Pinpoint the cell where the given text exists, returning its (X, Y) midpoint coordinate. 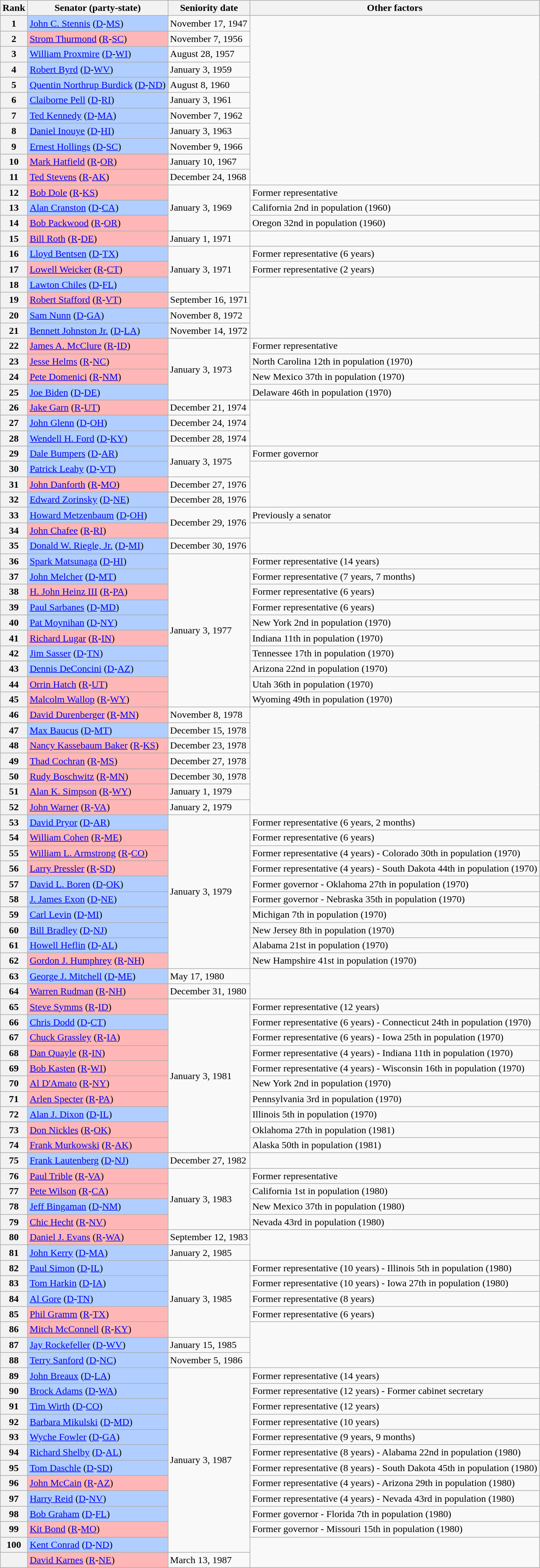
November 8, 1978 (209, 715)
January 2, 1979 (209, 807)
Nancy Kassebaum Baker (R-KS) (98, 746)
Al D'Amato (R-NY) (98, 1084)
Dan Quayle (R-IN) (98, 1053)
20 (14, 315)
87 (14, 1345)
48 (14, 746)
81 (14, 1253)
September 16, 1971 (209, 300)
James A. McClure (R-ID) (98, 346)
Former representative (12 years) - Former cabinet secretary (395, 1391)
John McCain (R-AZ) (98, 1483)
Former representative (8 years) - Alabama 22nd in population (1980) (395, 1453)
December 31, 1980 (209, 992)
Al Gore (D-TN) (98, 1299)
Pat Moynihan (D-NY) (98, 623)
Seniority date (209, 8)
November 8, 1972 (209, 315)
18 (14, 285)
59 (14, 914)
44 (14, 684)
57 (14, 884)
50 (14, 776)
26 (14, 407)
7 (14, 115)
15 (14, 239)
71 (14, 1099)
75 (14, 1160)
84 (14, 1299)
December 28, 1974 (209, 438)
Quentin Northrup Burdick (D-ND) (98, 85)
99 (14, 1529)
Howell Heflin (D-AL) (98, 945)
Former governor - Missouri 15th in population (1980) (395, 1529)
January 3, 1971 (209, 269)
California 1st in population (1980) (395, 1191)
Former governor - Florida 7th in population (1980) (395, 1514)
Lawton Chiles (D-FL) (98, 285)
30 (14, 469)
12 (14, 193)
Phil Gramm (R-TX) (98, 1314)
December 24, 1974 (209, 423)
Ernest Hollings (D-SC) (98, 146)
19 (14, 300)
January 3, 1959 (209, 69)
27 (14, 423)
Bill Roth (R-DE) (98, 239)
Former representative (4 years) - Wisconsin 16th in population (1970) (395, 1068)
January 3, 1975 (209, 461)
Oregon 32nd in population (1960) (395, 223)
Daniel Inouye (D-HI) (98, 131)
Alabama 21st in population (1970) (395, 945)
November 17, 1947 (209, 23)
62 (14, 961)
Jesse Helms (R-NC) (98, 361)
John Chafee (R-RI) (98, 530)
28 (14, 438)
New Jersey 8th in population (1970) (395, 930)
November 14, 1972 (209, 331)
Don Nickles (R-OK) (98, 1130)
Joe Biden (D-DE) (98, 392)
Robert Byrd (D-WV) (98, 69)
December 28, 1976 (209, 500)
December 15, 1978 (209, 730)
Former representative (10 years) (395, 1421)
Dale Bumpers (D-AR) (98, 454)
John Kerry (D-MA) (98, 1253)
January 3, 1979 (209, 891)
67 (14, 1038)
3 (14, 54)
Former representative (4 years) - Colorado 30th in population (1970) (395, 853)
Former representative (4 years) - Nevada 43rd in population (1980) (395, 1499)
Alaska 50th in population (1981) (395, 1145)
91 (14, 1406)
93 (14, 1437)
Bennett Johnston Jr. (D-LA) (98, 331)
Lowell Weicker (R-CT) (98, 269)
Nevada 43rd in population (1980) (395, 1222)
Former representative (8 years) (395, 1299)
2 (14, 39)
47 (14, 730)
77 (14, 1191)
January 1, 1979 (209, 792)
96 (14, 1483)
10 (14, 161)
Ted Kennedy (D-MA) (98, 115)
January 3, 1985 (209, 1299)
Bob Graham (D-FL) (98, 1514)
Former representative (4 years) - South Dakota 44th in population (1970) (395, 868)
William L. Armstrong (R-CO) (98, 853)
Delaware 46th in population (1970) (395, 392)
Strom Thurmond (R-SC) (98, 39)
90 (14, 1391)
60 (14, 930)
Other factors (395, 8)
37 (14, 576)
Sam Nunn (D-GA) (98, 315)
December 21, 1974 (209, 407)
Arlen Specter (R-PA) (98, 1099)
Thad Cochran (R-MS) (98, 761)
August 28, 1957 (209, 54)
14 (14, 223)
Jake Garn (R-UT) (98, 407)
21 (14, 331)
Daniel J. Evans (R-WA) (98, 1237)
Bill Bradley (D-NJ) (98, 930)
Edward Zorinsky (D-NE) (98, 500)
Former representative (6 years, 2 months) (395, 822)
North Carolina 12th in population (1970) (395, 361)
David Pryor (D-AR) (98, 822)
78 (14, 1207)
17 (14, 269)
Tom Harkin (D-IA) (98, 1283)
86 (14, 1329)
68 (14, 1053)
January 2, 1985 (209, 1253)
Illinois 5th in population (1970) (395, 1114)
George J. Mitchell (D-ME) (98, 976)
Patrick Leahy (D-VT) (98, 469)
Paul Sarbanes (D-MD) (98, 607)
Former representative (6 years) - Connecticut 24th in population (1970) (395, 1022)
Bob Packwood (R-OR) (98, 223)
January 3, 1973 (209, 369)
33 (14, 515)
83 (14, 1283)
Oklahoma 27th in population (1981) (395, 1130)
36 (14, 561)
97 (14, 1499)
Indiana 11th in population (1970) (395, 638)
January 15, 1985 (209, 1345)
Howard Metzenbaum (D-OH) (98, 515)
Michigan 7th in population (1970) (395, 914)
72 (14, 1114)
Alan Cranston (D-CA) (98, 208)
Pete Wilson (R-CA) (98, 1191)
73 (14, 1130)
Frank Lautenberg (D-NJ) (98, 1160)
Bob Dole (R-KS) (98, 193)
100 (14, 1545)
H. John Heinz III (R-PA) (98, 592)
January 3, 1969 (209, 208)
22 (14, 346)
35 (14, 546)
William Proxmire (D-WI) (98, 54)
Chuck Grassley (R-IA) (98, 1038)
David L. Boren (D-OK) (98, 884)
Wendell H. Ford (D-KY) (98, 438)
David Durenberger (R-MN) (98, 715)
24 (14, 377)
Claiborne Pell (D-RI) (98, 100)
J. James Exon (D-NE) (98, 899)
Alan K. Simpson (R-WY) (98, 792)
65 (14, 1007)
25 (14, 392)
13 (14, 208)
Tom Daschle (D-SD) (98, 1468)
16 (14, 254)
Pete Domenici (R-NM) (98, 377)
8 (14, 131)
92 (14, 1421)
54 (14, 838)
December 27, 1982 (209, 1160)
Former representative (10 years) - Iowa 27th in population (1980) (395, 1283)
January 3, 1981 (209, 1076)
New Hampshire 41st in population (1970) (395, 961)
58 (14, 899)
Jeff Bingaman (D-NM) (98, 1207)
Donald W. Riegle, Jr. (D-MI) (98, 546)
41 (14, 638)
Rudy Boschwitz (R-MN) (98, 776)
95 (14, 1468)
November 5, 1986 (209, 1360)
Utah 36th in population (1970) (395, 684)
November 9, 1966 (209, 146)
Paul Simon (D-IL) (98, 1268)
Chris Dodd (D-CT) (98, 1022)
63 (14, 976)
Wyche Fowler (D-GA) (98, 1437)
Orrin Hatch (R-UT) (98, 684)
John Glenn (D-OH) (98, 423)
December 30, 1978 (209, 776)
49 (14, 761)
89 (14, 1375)
4 (14, 69)
January 1, 1971 (209, 239)
53 (14, 822)
William Cohen (R-ME) (98, 838)
Robert Stafford (R-VT) (98, 300)
December 23, 1978 (209, 746)
6 (14, 100)
9 (14, 146)
70 (14, 1084)
Carl Levin (D-MI) (98, 914)
March 13, 1987 (209, 1560)
56 (14, 868)
Former representative (8 years) - South Dakota 45th in population (1980) (395, 1468)
Former representative (2 years) (395, 269)
Harry Reid (D-NV) (98, 1499)
82 (14, 1268)
85 (14, 1314)
11 (14, 177)
Former representative (4 years) - Indiana 11th in population (1970) (395, 1053)
Tim Wirth (D-CO) (98, 1406)
43 (14, 669)
Alan J. Dixon (D-IL) (98, 1114)
Terry Sanford (D-NC) (98, 1360)
34 (14, 530)
January 10, 1967 (209, 161)
52 (14, 807)
46 (14, 715)
Former representative (7 years, 7 months) (395, 576)
Former representative (9 years, 9 months) (395, 1437)
79 (14, 1222)
45 (14, 700)
December 27, 1978 (209, 761)
Former governor - Oklahoma 27th in population (1970) (395, 884)
Rank (14, 8)
42 (14, 653)
94 (14, 1453)
Kit Bond (R-MO) (98, 1529)
Larry Pressler (R-SD) (98, 868)
December 24, 1968 (209, 177)
Wyoming 49th in population (1970) (395, 700)
Former governor - Nebraska 35th in population (1970) (395, 899)
November 7, 1956 (209, 39)
Gordon J. Humphrey (R-NH) (98, 961)
December 27, 1976 (209, 484)
Mark Hatfield (R-OR) (98, 161)
Jay Rockefeller (D-WV) (98, 1345)
5 (14, 85)
55 (14, 853)
Bob Kasten (R-WI) (98, 1068)
December 29, 1976 (209, 523)
Kent Conrad (D-ND) (98, 1545)
Former representative (4 years) - Arizona 29th in population (1980) (395, 1483)
Spark Matsunaga (D-HI) (98, 561)
61 (14, 945)
Former governor (395, 454)
Ted Stevens (R-AK) (98, 177)
Warren Rudman (R-NH) (98, 992)
88 (14, 1360)
98 (14, 1514)
76 (14, 1176)
Former representative (10 years) - Illinois 5th in population (1980) (395, 1268)
31 (14, 484)
74 (14, 1145)
John Melcher (D-MT) (98, 576)
Pennsylvania 3rd in population (1970) (395, 1099)
Senator (party-state) (98, 8)
29 (14, 454)
23 (14, 361)
January 3, 1983 (209, 1199)
Frank Murkowski (R-AK) (98, 1145)
Former representative (6 years) - Iowa 25th in population (1970) (395, 1038)
Barbara Mikulski (D-MD) (98, 1421)
1 (14, 23)
Richard Shelby (D-AL) (98, 1453)
66 (14, 1022)
Mitch McConnell (R-KY) (98, 1329)
John Breaux (D-LA) (98, 1375)
Brock Adams (D-WA) (98, 1391)
80 (14, 1237)
September 12, 1983 (209, 1237)
Malcolm Wallop (R-WY) (98, 700)
Tennessee 17th in population (1970) (395, 653)
New Mexico 37th in population (1980) (395, 1207)
Arizona 22nd in population (1970) (395, 669)
January 3, 1963 (209, 131)
December 30, 1976 (209, 546)
John C. Stennis (D-MS) (98, 23)
May 17, 1980 (209, 976)
Lloyd Bentsen (D-TX) (98, 254)
Paul Trible (R-VA) (98, 1176)
John Warner (R-VA) (98, 807)
39 (14, 607)
32 (14, 500)
Jim Sasser (D-TN) (98, 653)
Richard Lugar (R-IN) (98, 638)
January 3, 1977 (209, 631)
New Mexico 37th in population (1970) (395, 377)
64 (14, 992)
Chic Hecht (R-NV) (98, 1222)
69 (14, 1068)
Steve Symms (R-ID) (98, 1007)
January 3, 1987 (209, 1460)
John Danforth (R-MO) (98, 484)
California 2nd in population (1960) (395, 208)
Previously a senator (395, 515)
November 7, 1962 (209, 115)
August 8, 1960 (209, 85)
Dennis DeConcini (D-AZ) (98, 669)
Max Baucus (D-MT) (98, 730)
51 (14, 792)
40 (14, 623)
38 (14, 592)
January 3, 1961 (209, 100)
David Karnes (R-NE) (98, 1560)
